Scan for the cell matching the given text and deliver its (X, Y) coordinate at center. 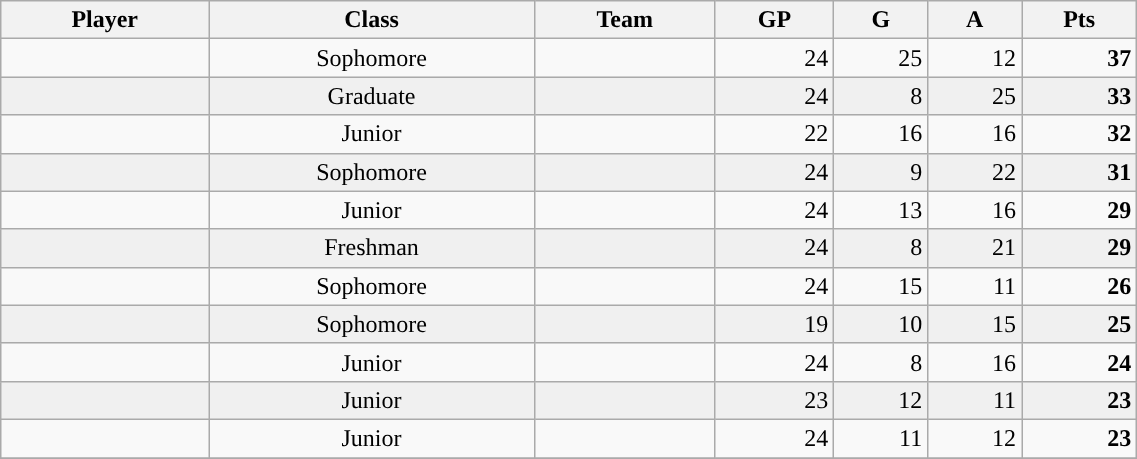
G (881, 20)
21 (975, 248)
37 (1080, 58)
Class (372, 20)
GP (774, 20)
Graduate (372, 96)
Freshman (372, 248)
Pts (1080, 20)
26 (1080, 286)
10 (881, 324)
19 (774, 324)
Player (105, 20)
Team (624, 20)
31 (1080, 172)
A (975, 20)
13 (881, 210)
32 (1080, 134)
9 (881, 172)
33 (1080, 96)
